Capture the cell that displays the provided text and extract its [x, y] central coordinate. 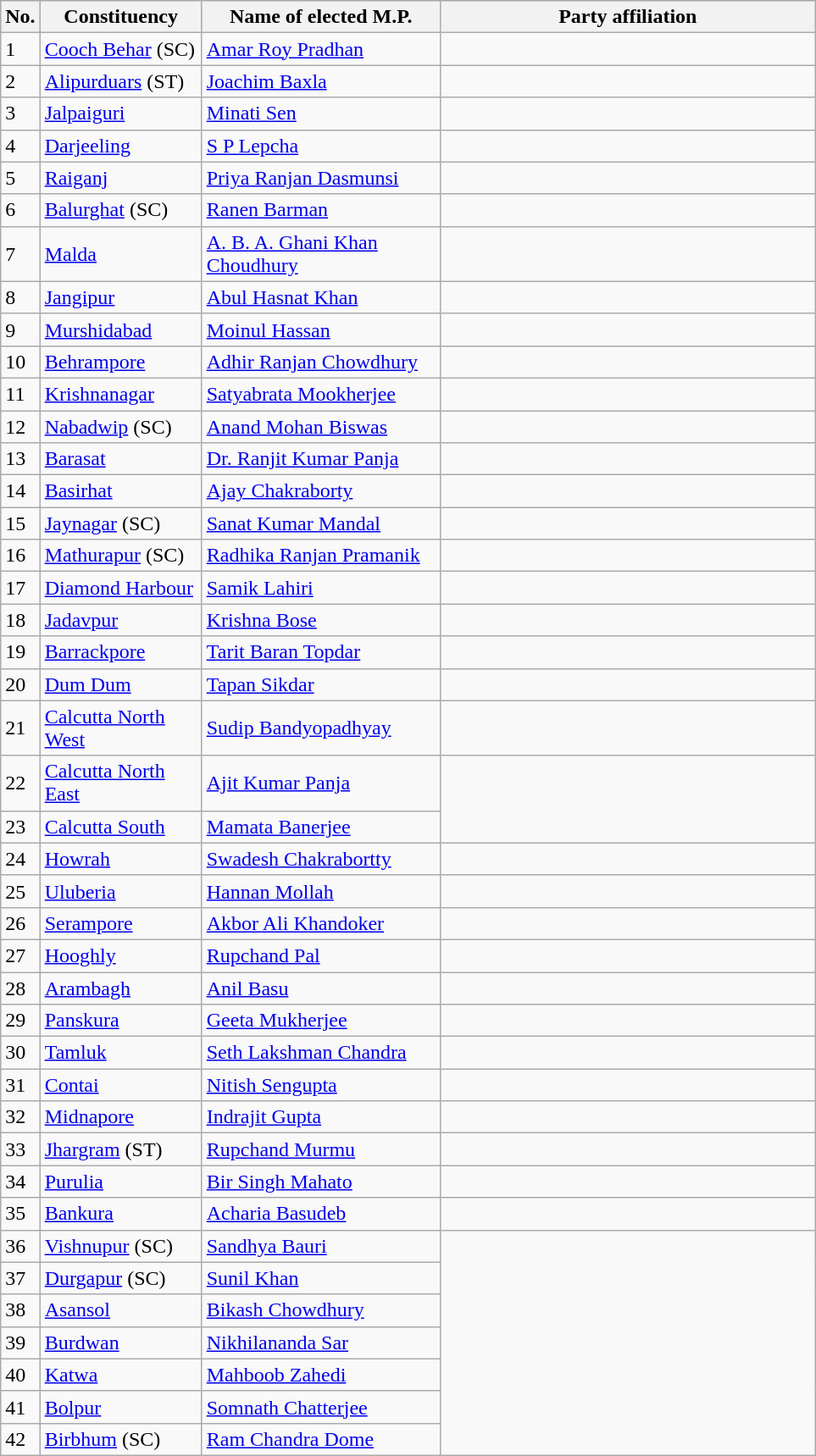
No. [20, 17]
Mamata Banerjee [320, 827]
Joachim Baxla [320, 81]
Mahboob Zahedi [320, 1375]
Radhika Ranjan Pramanik [320, 556]
Barrackpore [120, 652]
Moinul Hassan [320, 329]
Ranen Barman [320, 210]
17 [20, 588]
Burdwan [120, 1343]
Panskura [120, 1021]
27 [20, 955]
23 [20, 827]
Dr. Ranjit Kumar Panja [320, 459]
Satyabrata Mookherjee [320, 394]
Bolpur [120, 1407]
34 [20, 1182]
Darjeeling [120, 146]
4 [20, 146]
Ram Chandra Dome [320, 1439]
13 [20, 459]
Nitish Sengupta [320, 1085]
Name of elected M.P. [320, 17]
Durgapur (SC) [120, 1278]
32 [20, 1117]
Sanat Kumar Mandal [320, 523]
Ajay Chakraborty [320, 491]
29 [20, 1021]
Midnapore [120, 1117]
19 [20, 652]
A. B. A. Ghani Khan Choudhury [320, 254]
Behrampore [120, 362]
S P Lepcha [320, 146]
7 [20, 254]
28 [20, 988]
Priya Ranjan Dasmunsi [320, 178]
18 [20, 620]
Diamond Harbour [120, 588]
Krishna Bose [320, 620]
15 [20, 523]
Malda [120, 254]
22 [20, 783]
14 [20, 491]
Jaynagar (SC) [120, 523]
Akbor Ali Khandoker [320, 923]
Indrajit Gupta [320, 1117]
Barasat [120, 459]
Calcutta North East [120, 783]
3 [20, 113]
11 [20, 394]
Tarit Baran Topdar [320, 652]
Jhargram (ST) [120, 1149]
Rupchand Pal [320, 955]
5 [20, 178]
Balurghat (SC) [120, 210]
Samik Lahiri [320, 588]
Nabadwip (SC) [120, 426]
Hooghly [120, 955]
16 [20, 556]
Amar Roy Pradhan [320, 49]
Krishnanagar [120, 394]
30 [20, 1053]
Bikash Chowdhury [320, 1310]
38 [20, 1310]
37 [20, 1278]
Birbhum (SC) [120, 1439]
6 [20, 210]
33 [20, 1149]
Katwa [120, 1375]
9 [20, 329]
Minati Sen [320, 113]
Rupchand Murmu [320, 1149]
Acharia Basudeb [320, 1214]
Dum Dum [120, 684]
2 [20, 81]
Contai [120, 1085]
Vishnupur (SC) [120, 1246]
20 [20, 684]
Tamluk [120, 1053]
Sandhya Bauri [320, 1246]
26 [20, 923]
Jangipur [120, 297]
Anand Mohan Biswas [320, 426]
Calcutta South [120, 827]
21 [20, 728]
Geeta Mukherjee [320, 1021]
31 [20, 1085]
Purulia [120, 1182]
25 [20, 891]
Nikhilananda Sar [320, 1343]
Seth Lakshman Chandra [320, 1053]
39 [20, 1343]
10 [20, 362]
8 [20, 297]
Ajit Kumar Panja [320, 783]
Uluberia [120, 891]
Sunil Khan [320, 1278]
Anil Basu [320, 988]
Arambagh [120, 988]
Jadavpur [120, 620]
Swadesh Chakrabortty [320, 859]
Asansol [120, 1310]
40 [20, 1375]
Mathurapur (SC) [120, 556]
Bankura [120, 1214]
Raiganj [120, 178]
Calcutta North West [120, 728]
Adhir Ranjan Chowdhury [320, 362]
24 [20, 859]
Murshidabad [120, 329]
Bir Singh Mahato [320, 1182]
36 [20, 1246]
Alipurduars (ST) [120, 81]
41 [20, 1407]
Cooch Behar (SC) [120, 49]
Party affiliation [627, 17]
Tapan Sikdar [320, 684]
Abul Hasnat Khan [320, 297]
Constituency [120, 17]
Serampore [120, 923]
Howrah [120, 859]
35 [20, 1214]
12 [20, 426]
Basirhat [120, 491]
42 [20, 1439]
Jalpaiguri [120, 113]
Hannan Mollah [320, 891]
Sudip Bandyopadhyay [320, 728]
1 [20, 49]
Somnath Chatterjee [320, 1407]
